Scan for the cell matching the given text and deliver its [x, y] coordinate at center. 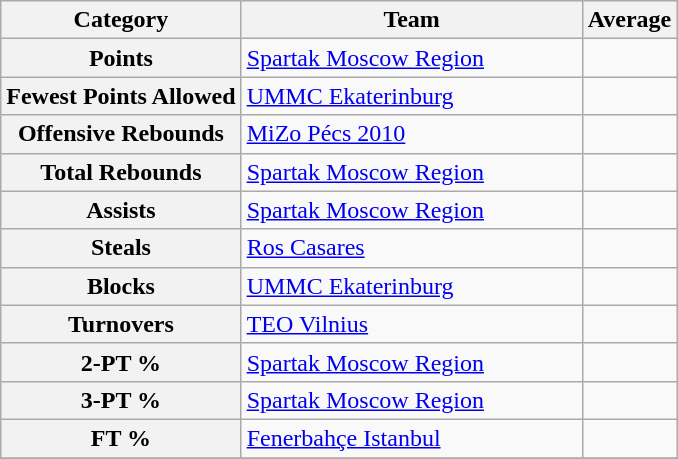
Turnovers [121, 324]
Ros Casares [412, 248]
3-PT % [121, 400]
Assists [121, 210]
Team [412, 20]
Total Rebounds [121, 172]
TEO Vilnius [412, 324]
Category [121, 20]
Points [121, 58]
Steals [121, 248]
Blocks [121, 286]
2-PT % [121, 362]
Fewest Points Allowed [121, 96]
Offensive Rebounds [121, 134]
FT % [121, 438]
Average [630, 20]
MiZo Pécs 2010 [412, 134]
Fenerbahçe Istanbul [412, 438]
